Determine the [X, Y] coordinate at the center of the cell enclosing the given text.  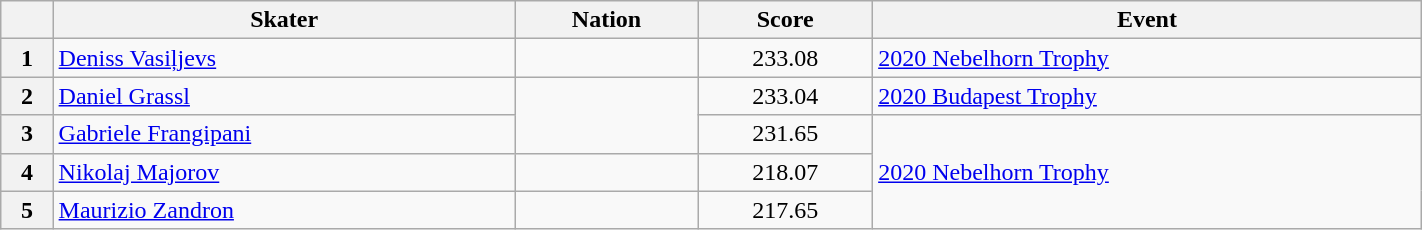
Maurizio Zandron [284, 210]
4 [27, 172]
2020 Budapest Trophy [1148, 96]
1 [27, 58]
Daniel Grassl [284, 96]
Event [1148, 20]
Skater [284, 20]
Score [786, 20]
233.04 [786, 96]
Gabriele Frangipani [284, 134]
Nation [606, 20]
3 [27, 134]
218.07 [786, 172]
231.65 [786, 134]
233.08 [786, 58]
Nikolaj Majorov [284, 172]
5 [27, 210]
Deniss Vasiļjevs [284, 58]
217.65 [786, 210]
2 [27, 96]
